Determine the [X, Y] coordinate at the center of the cell enclosing the given text.  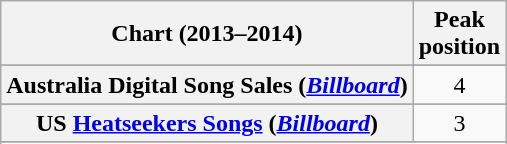
Australia Digital Song Sales (Billboard) [207, 85]
US Heatseekers Songs (Billboard) [207, 123]
Chart (2013–2014) [207, 34]
3 [459, 123]
Peakposition [459, 34]
4 [459, 85]
